Search for the cell housing the specified text and yield its (x, y) center coordinate. 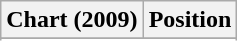
Chart (2009) (72, 20)
Position (190, 20)
